Provide the [x, y] coordinate of the cell's center where the given text is located.  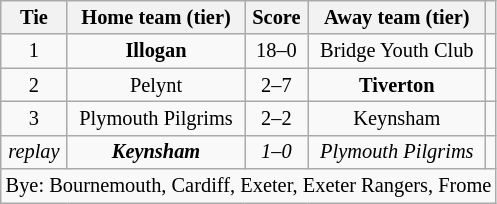
1–0 [276, 152]
Home team (tier) [156, 17]
Bridge Youth Club [397, 51]
Bye: Bournemouth, Cardiff, Exeter, Exeter Rangers, Frome [248, 186]
2–2 [276, 118]
Away team (tier) [397, 17]
3 [34, 118]
Tiverton [397, 85]
Tie [34, 17]
18–0 [276, 51]
replay [34, 152]
1 [34, 51]
Pelynt [156, 85]
Score [276, 17]
2–7 [276, 85]
2 [34, 85]
Illogan [156, 51]
